Return the [x, y] coordinate for the center point of the cell that contains the specified text.  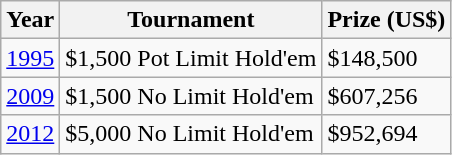
Prize (US$) [386, 20]
$1,500 Pot Limit Hold'em [191, 58]
$5,000 No Limit Hold'em [191, 134]
Year [30, 20]
$607,256 [386, 96]
2012 [30, 134]
2009 [30, 96]
1995 [30, 58]
$148,500 [386, 58]
$952,694 [386, 134]
Tournament [191, 20]
$1,500 No Limit Hold'em [191, 96]
